Identify which cell holds the provided text, then report its (X, Y) central coordinate. 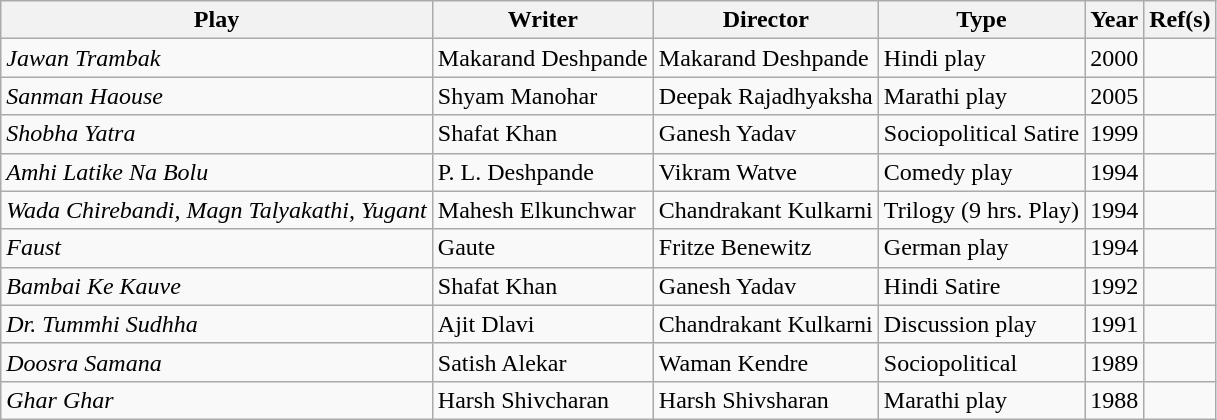
Jawan Trambak (217, 58)
Sociopolitical Satire (981, 134)
Comedy play (981, 172)
2000 (1114, 58)
1992 (1114, 286)
Mahesh Elkunchwar (542, 210)
Hindi Satire (981, 286)
Director (766, 20)
Amhi Latike Na Bolu (217, 172)
Discussion play (981, 324)
Type (981, 20)
Year (1114, 20)
Dr. Tummhi Sudhha (217, 324)
1989 (1114, 362)
Sanman Haouse (217, 96)
Bambai Ke Kauve (217, 286)
Ref(s) (1180, 20)
P. L. Deshpande (542, 172)
Play (217, 20)
1999 (1114, 134)
Ajit Dlavi (542, 324)
Wada Chirebandi, Magn Talyakathi, Yugant (217, 210)
Vikram Watve (766, 172)
1991 (1114, 324)
Shobha Yatra (217, 134)
1988 (1114, 400)
Faust (217, 248)
German play (981, 248)
Waman Kendre (766, 362)
Shyam Manohar (542, 96)
Satish Alekar (542, 362)
Deepak Rajadhyaksha (766, 96)
2005 (1114, 96)
Writer (542, 20)
Ghar Ghar (217, 400)
Trilogy (9 hrs. Play) (981, 210)
Harsh Shivsharan (766, 400)
Gaute (542, 248)
Hindi play (981, 58)
Harsh Shivcharan (542, 400)
Sociopolitical (981, 362)
Doosra Samana (217, 362)
Fritze Benewitz (766, 248)
